Scan for the cell matching the given text and deliver its [X, Y] coordinate at center. 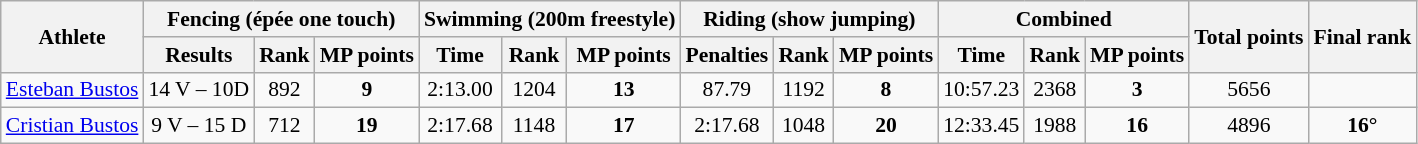
2:13.00 [460, 90]
14 V – 10D [198, 90]
16° [1362, 126]
1048 [804, 126]
87.79 [726, 90]
13 [624, 90]
892 [284, 90]
Swimming (200m freestyle) [550, 19]
Combined [1064, 19]
Esteban Bustos [72, 90]
19 [367, 126]
1148 [534, 126]
Results [198, 55]
1988 [1054, 126]
3 [1137, 90]
9 [367, 90]
Total points [1248, 36]
16 [1137, 126]
Penalties [726, 55]
Riding (show jumping) [809, 19]
9 V – 15 D [198, 126]
17 [624, 126]
1204 [534, 90]
10:57.23 [981, 90]
8 [886, 90]
Athlete [72, 36]
4896 [1248, 126]
20 [886, 126]
712 [284, 126]
Final rank [1362, 36]
Fencing (épée one touch) [281, 19]
1192 [804, 90]
Cristian Bustos [72, 126]
2368 [1054, 90]
12:33.45 [981, 126]
5656 [1248, 90]
